For the text-containing cell, return its midpoint in [x, y] coordinate format. 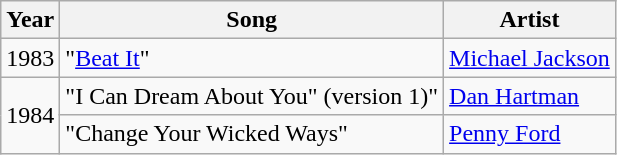
"Beat It" [252, 58]
Penny Ford [530, 134]
1984 [30, 115]
Michael Jackson [530, 58]
"I Can Dream About You" (version 1)" [252, 96]
Artist [530, 20]
1983 [30, 58]
Dan Hartman [530, 96]
Song [252, 20]
Year [30, 20]
"Change Your Wicked Ways" [252, 134]
